Scan for the cell matching the given text and deliver its [X, Y] coordinate at center. 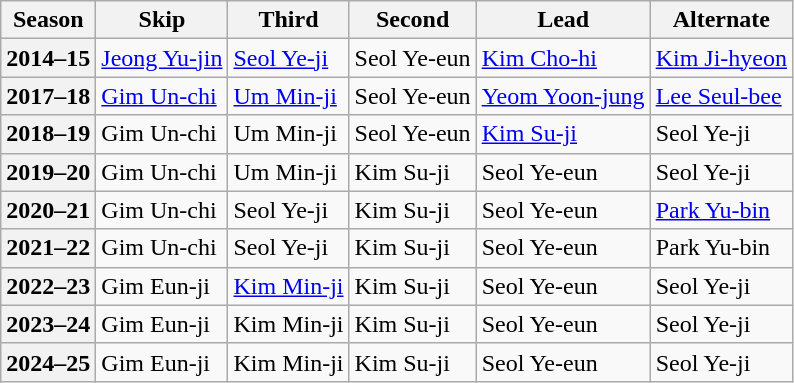
2014–15 [48, 58]
Kim Cho-hi [563, 58]
Skip [162, 20]
Kim Ji-hyeon [721, 58]
Alternate [721, 20]
2020–21 [48, 210]
Lee Seul-bee [721, 96]
2017–18 [48, 96]
Third [288, 20]
Season [48, 20]
2024–25 [48, 362]
Jeong Yu-jin [162, 58]
Yeom Yoon-jung [563, 96]
Lead [563, 20]
2019–20 [48, 172]
2018–19 [48, 134]
2021–22 [48, 248]
2023–24 [48, 324]
2022–23 [48, 286]
Second [412, 20]
